Detect which cell encompasses the target text, then output its (X, Y) center coordinate. 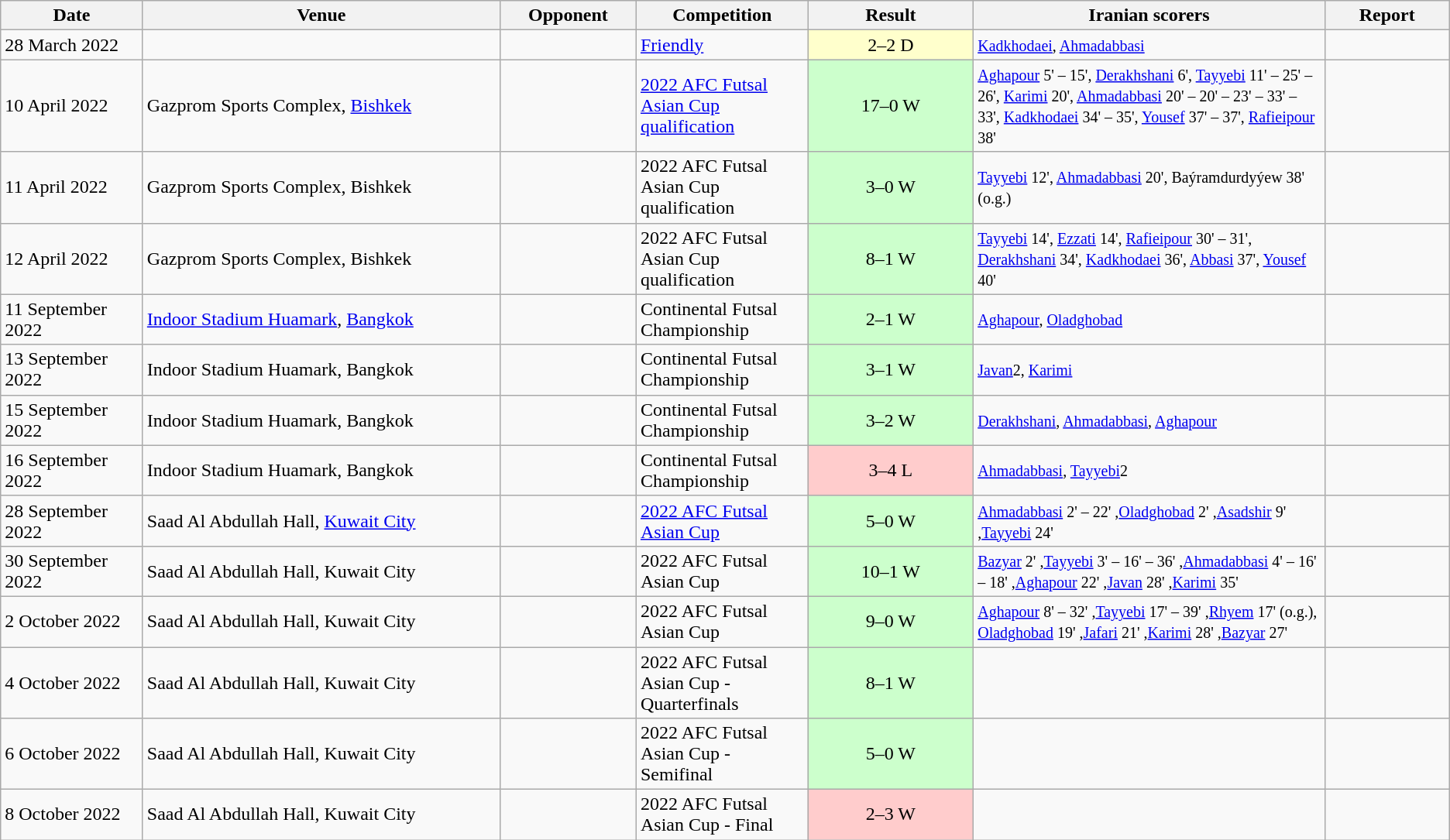
Tayyebi 12', Ahmadabbasi 20', Baýramdurdyýew 38' (o.g.) (1149, 187)
3–2 W (891, 420)
Report (1386, 15)
6 October 2022 (72, 754)
2–2 D (891, 45)
2 October 2022 (72, 621)
3–0 W (891, 187)
10–1 W (891, 571)
16 September 2022 (72, 471)
10 April 2022 (72, 105)
Friendly (722, 45)
9–0 W (891, 621)
Ahmadabbasi 2' – 22' ,Oladghobad 2' ,Asadshir 9' ,Tayyebi 24' (1149, 520)
28 September 2022 (72, 520)
11 April 2022 (72, 187)
Ahmadabbasi, Tayyebi2 (1149, 471)
3–4 L (891, 471)
2022 AFC Futsal Asian Cup - Final (722, 814)
30 September 2022 (72, 571)
11 September 2022 (72, 319)
Result (891, 15)
Kadkhodaei, Ahmadabbasi (1149, 45)
4 October 2022 (72, 683)
Opponent (568, 15)
2–1 W (891, 319)
Javan2, Karimi (1149, 370)
Iranian scorers (1149, 15)
15 September 2022 (72, 420)
8 October 2022 (72, 814)
Aghapour 8' – 32' ,Tayyebi 17' – 39' ,Rhyem 17' (o.g.), Oladghobad 19' ,Jafari 21' ,Karimi 28' ,Bazyar 27' (1149, 621)
Bazyar 2' ,Tayyebi 3' – 16' – 36' ,Ahmadabbasi 4' – 16' – 18' ,Aghapour 22' ,Javan 28' ,Karimi 35' (1149, 571)
Tayyebi 14', Ezzati 14', Rafieipour 30' – 31', Derakhshani 34', Kadkhodaei 36', Abbasi 37', Yousef 40' (1149, 259)
Date (72, 15)
13 September 2022 (72, 370)
2–3 W (891, 814)
Competition (722, 15)
12 April 2022 (72, 259)
2022 AFC Futsal Asian Cup - Quarterfinals (722, 683)
3–1 W (891, 370)
Derakhshani, Ahmadabbasi, Aghapour (1149, 420)
28 March 2022 (72, 45)
17–0 W (891, 105)
2022 AFC Futsal Asian Cup - Semifinal (722, 754)
Aghapour, Oladghobad (1149, 319)
Venue (321, 15)
